Return the (X, Y) coordinate for the center point of the cell that contains the specified text.  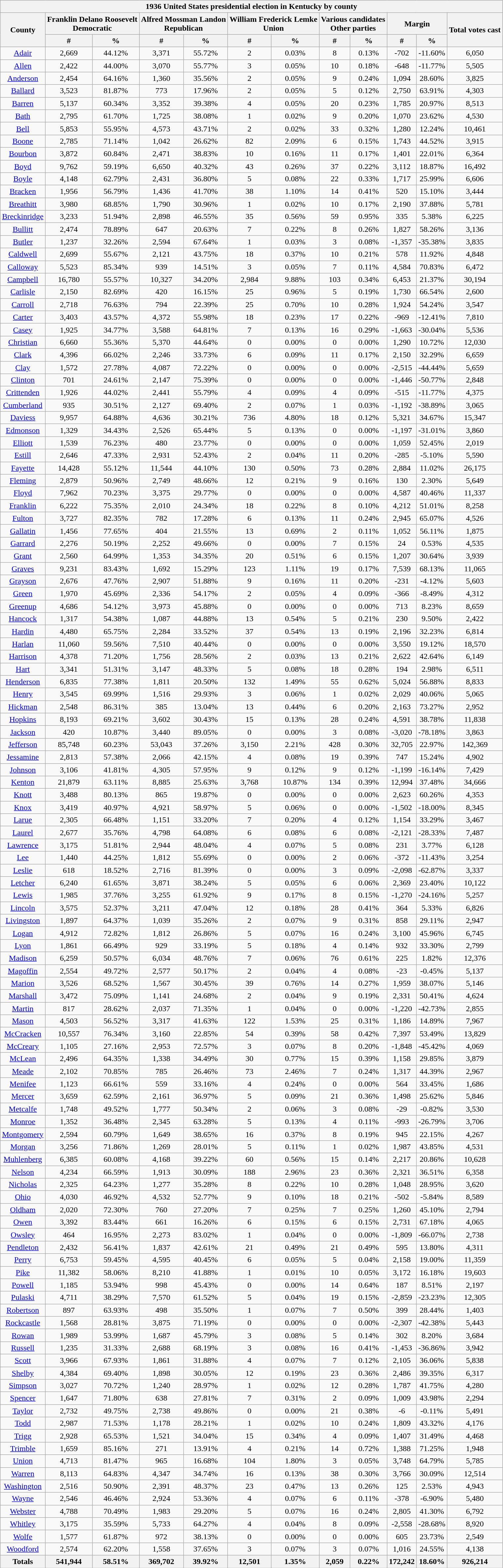
Ballard (23, 91)
22.97% (432, 744)
55.77% (206, 66)
1,039 (162, 920)
66.49% (116, 945)
4,280 (475, 1386)
2,486 (402, 1373)
12,030 (475, 342)
2,699 (69, 254)
County (23, 30)
1,280 (402, 128)
68.85% (116, 204)
4,531 (475, 1147)
5,491 (475, 1411)
1,207 (402, 556)
4,065 (475, 1222)
Lyon (23, 945)
5,257 (475, 895)
3,027 (69, 1386)
33 (335, 128)
1.53% (295, 1021)
-1,357 (402, 242)
64.35% (116, 1059)
28.95% (432, 1185)
52.45% (432, 443)
-372 (402, 858)
2,855 (475, 1009)
Jessamine (23, 757)
37.65% (206, 1549)
2,432 (69, 1247)
38.07% (432, 983)
48.33% (206, 669)
44.25% (116, 858)
2,554 (69, 971)
86.31% (116, 707)
-2,121 (402, 833)
38.29% (116, 1298)
6,606 (475, 179)
56.79% (116, 192)
785 (162, 1071)
2,560 (69, 556)
3,547 (475, 304)
Webster (23, 1511)
8.23% (432, 606)
2,848 (475, 380)
Greenup (23, 606)
0.70% (295, 304)
51.81% (116, 845)
Carlisle (23, 292)
3,915 (475, 141)
64.88% (116, 418)
70.72% (116, 1386)
2,548 (69, 707)
71.35% (206, 1009)
2,454 (69, 78)
230 (402, 619)
4,848 (475, 254)
22.15% (432, 1134)
78.89% (116, 229)
65.53% (116, 1436)
33.52% (206, 631)
38.08% (206, 116)
1,094 (402, 78)
965 (162, 1461)
4,069 (475, 1046)
-2,307 (402, 1323)
4,234 (69, 1172)
369,702 (162, 1561)
62.20% (116, 1549)
16.18% (432, 1272)
12,376 (475, 958)
Garrard (23, 543)
4,591 (402, 719)
2,813 (69, 757)
3,748 (402, 1461)
Carroll (23, 304)
44.88% (206, 619)
56.41% (116, 1247)
45.96% (432, 933)
-1,270 (402, 895)
3,602 (162, 719)
1,647 (69, 1398)
3,256 (69, 1147)
55.67% (116, 254)
6,240 (69, 883)
36.51% (432, 1172)
661 (162, 1222)
2,732 (69, 1411)
188 (250, 1172)
66.61% (116, 1084)
3,706 (475, 1122)
39.92% (206, 1561)
4,267 (475, 1134)
Margin (417, 24)
3,106 (69, 770)
64.27% (206, 1524)
134 (335, 782)
58.06% (116, 1272)
8,210 (162, 1272)
618 (69, 870)
21,879 (69, 782)
1,329 (69, 430)
1,785 (402, 103)
Metcalfe (23, 1109)
-993 (402, 1122)
2,331 (402, 996)
14.51% (206, 267)
4,584 (402, 267)
44.00% (116, 66)
-28.68% (432, 1524)
43.98% (432, 1398)
2,879 (69, 481)
Laurel (23, 833)
3,341 (69, 669)
0.72% (369, 1448)
4,168 (162, 1159)
McCracken (23, 1034)
7,429 (475, 770)
-45.42% (432, 1046)
35.76% (116, 833)
Calloway (23, 267)
80.13% (116, 795)
70.23% (116, 493)
23.40% (432, 883)
43.85% (432, 1147)
29.77% (206, 493)
62.79% (116, 179)
Butler (23, 242)
Magoffin (23, 971)
0.29% (369, 330)
-18.00% (432, 807)
1,087 (162, 619)
11,359 (475, 1260)
2,623 (402, 795)
1,748 (69, 1109)
9.50% (432, 619)
0.27% (369, 983)
34.67% (432, 418)
3.77% (432, 845)
4,030 (69, 1197)
69.99% (116, 694)
-11.43% (432, 858)
Wayne (23, 1499)
59 (335, 217)
1,269 (162, 1147)
10,557 (69, 1034)
66.48% (116, 820)
30,194 (475, 279)
3,375 (162, 493)
1,235 (69, 1348)
5,024 (402, 682)
29.85% (432, 1059)
1,240 (162, 1386)
1,837 (162, 1247)
2,622 (402, 657)
49.52% (116, 1109)
Muhlenberg (23, 1159)
Spencer (23, 1398)
58 (335, 1034)
20.97% (432, 103)
1,687 (162, 1335)
55.95% (116, 128)
2,785 (69, 141)
55.12% (116, 468)
5.33% (432, 908)
4,943 (475, 1486)
6,835 (69, 682)
6,364 (475, 154)
67.93% (116, 1360)
63.11% (116, 782)
McLean (23, 1059)
69.21% (116, 719)
Rowan (23, 1335)
39.35% (432, 1373)
-378 (402, 1499)
4,212 (402, 506)
50.17% (206, 971)
82.69% (116, 292)
5,065 (475, 694)
61.87% (116, 1536)
3,980 (69, 204)
62.59% (116, 1096)
0.76% (295, 983)
28.97% (206, 1386)
Breathitt (23, 204)
24.34% (206, 506)
50.34% (206, 1109)
1,989 (69, 1335)
-36.86% (432, 1348)
2.53% (432, 1486)
3,440 (162, 732)
81.39% (206, 870)
2,105 (402, 1360)
77.65% (116, 531)
-35.38% (432, 242)
12.24% (432, 128)
55.36% (116, 342)
4,713 (69, 1461)
61.70% (116, 116)
3,942 (475, 1348)
2,102 (69, 1071)
-16.14% (432, 770)
Fulton (23, 518)
Shelby (23, 1373)
-6.90% (432, 1499)
1,521 (162, 1436)
46.92% (116, 1197)
5,321 (402, 418)
0.33% (369, 179)
49.66% (206, 543)
Carter (23, 317)
736 (250, 418)
50.90% (116, 1486)
67.18% (432, 1222)
6,385 (69, 1159)
39.22% (206, 1159)
3,966 (69, 1360)
43 (250, 166)
123 (250, 568)
8,193 (69, 719)
18.87% (432, 166)
2,345 (162, 1122)
11,060 (69, 644)
2.98% (432, 669)
60.26% (432, 795)
71.19% (206, 1323)
40.06% (432, 694)
28.44% (432, 1310)
14,428 (69, 468)
302 (402, 1335)
13.80% (432, 1247)
Floyd (23, 493)
76.63% (116, 304)
7,810 (475, 317)
8,589 (475, 1197)
5,146 (475, 983)
3,523 (69, 91)
33.30% (432, 945)
67.64% (206, 242)
-42.38% (432, 1323)
2,669 (69, 53)
Grayson (23, 581)
7,539 (402, 568)
57.95% (206, 770)
70.85% (116, 1071)
-29 (402, 1109)
73.27% (432, 707)
72.22% (206, 368)
Henry (23, 694)
3,419 (69, 807)
Hickman (23, 707)
17 (335, 317)
31.49% (432, 1436)
4,375 (475, 393)
72.30% (116, 1210)
559 (162, 1084)
3,766 (402, 1474)
0.69% (295, 531)
44.02% (116, 393)
Harlan (23, 644)
2,750 (402, 91)
Marshall (23, 996)
Scott (23, 1360)
4,587 (402, 493)
33.16% (206, 1084)
3,875 (162, 1323)
1,897 (69, 920)
32.23% (432, 631)
0.51% (295, 556)
71.20% (116, 657)
29.20% (206, 1511)
480 (162, 443)
132 (250, 682)
Gallatin (23, 531)
3,211 (162, 908)
1,926 (69, 393)
Clinton (23, 380)
Owsley (23, 1235)
5.38% (432, 217)
3,530 (475, 1109)
Boyd (23, 166)
66.54% (432, 292)
22.85% (206, 1034)
1,070 (402, 116)
5,505 (475, 66)
2,549 (475, 1536)
55.69% (206, 858)
271 (162, 1448)
81.47% (116, 1461)
75.35% (116, 506)
60 (250, 1159)
44.12% (116, 53)
27.78% (116, 368)
Allen (23, 66)
0.32% (369, 128)
0.62% (369, 682)
Leslie (23, 870)
399 (402, 1310)
Logan (23, 933)
2,646 (69, 455)
Graves (23, 568)
595 (402, 1247)
2,246 (162, 355)
142,369 (475, 744)
82 (250, 141)
1936 United States presidential election in Kentucky by county (252, 7)
32,705 (402, 744)
564 (402, 1084)
1,436 (162, 192)
2,010 (162, 506)
85.16% (116, 1448)
1,277 (162, 1185)
939 (162, 267)
2,474 (69, 229)
6,814 (475, 631)
Woodford (23, 1549)
4,595 (162, 1260)
65.07% (432, 518)
55.57% (116, 279)
2,577 (162, 971)
1,151 (162, 820)
1,787 (402, 1386)
Simpson (23, 1386)
41.63% (206, 1021)
Pendleton (23, 1247)
16.95% (116, 1235)
2,967 (475, 1071)
647 (162, 229)
2,471 (162, 154)
1,898 (162, 1373)
2,944 (162, 845)
-78.18% (432, 732)
9.88% (295, 279)
225 (402, 958)
0.53% (432, 543)
19,603 (475, 1272)
Mason (23, 1021)
3,112 (402, 166)
38.83% (206, 154)
Meade (23, 1071)
43.32% (432, 1423)
34.35% (206, 556)
60.79% (116, 1134)
Union (23, 1461)
34.04% (206, 1436)
8,659 (475, 606)
77.38% (116, 682)
4,138 (475, 1549)
Estill (23, 455)
Anderson (23, 78)
3,939 (475, 556)
26.46% (206, 1071)
-28.33% (432, 833)
2,987 (69, 1423)
66.59% (116, 1172)
0.44% (295, 707)
1,016 (402, 1549)
54.17% (206, 594)
30 (250, 1059)
701 (69, 380)
1,985 (69, 895)
63.91% (432, 91)
3,973 (162, 606)
Franklin Delano RooseveltDemocratic (92, 24)
-12.41% (432, 317)
3,472 (69, 996)
-515 (402, 393)
929 (162, 945)
28.60% (432, 78)
1,498 (402, 1096)
4,176 (475, 1423)
44.52% (432, 141)
59.56% (116, 644)
1,042 (162, 141)
1,692 (162, 568)
1,237 (69, 242)
33.29% (432, 820)
3,392 (69, 1222)
5,781 (475, 204)
52.37% (116, 908)
-5.10% (432, 455)
63.93% (116, 1310)
1,730 (402, 292)
1,567 (162, 983)
Mercer (23, 1096)
Jackson (23, 732)
2,369 (402, 883)
Trimble (23, 1448)
51.94% (116, 217)
-1,199 (402, 770)
3,255 (162, 895)
Breckinridge (23, 217)
56.52% (116, 1021)
54.38% (116, 619)
Livingston (23, 920)
Lawrence (23, 845)
1.82% (432, 958)
20.50% (206, 682)
8,258 (475, 506)
Powell (23, 1285)
-0.45% (432, 971)
Trigg (23, 1436)
4.80% (295, 418)
6,050 (475, 53)
20.86% (432, 1159)
4,532 (162, 1197)
3,403 (69, 317)
18,570 (475, 644)
4,912 (69, 933)
Fayette (23, 468)
1,790 (162, 204)
2,945 (402, 518)
103 (335, 279)
0.61% (369, 958)
66.02% (116, 355)
Green (23, 594)
18.60% (432, 1561)
33.73% (206, 355)
37.48% (432, 782)
60.84% (116, 154)
24.68% (206, 996)
-66.07% (432, 1235)
2,716 (162, 870)
3,352 (162, 103)
59.19% (116, 166)
42.64% (432, 657)
Bracken (23, 192)
-8.49% (432, 594)
25.62% (432, 1096)
0.01% (295, 1272)
10,461 (475, 128)
55.79% (206, 393)
865 (162, 795)
4,711 (69, 1298)
11,838 (475, 719)
2,197 (475, 1285)
1,260 (402, 1210)
498 (162, 1310)
-2,098 (402, 870)
7,397 (402, 1034)
50.96% (116, 481)
3,233 (69, 217)
64.16% (116, 78)
4,087 (162, 368)
1.80% (295, 1461)
2,284 (162, 631)
-2,859 (402, 1298)
13,829 (475, 1034)
6,128 (475, 845)
29.11% (432, 920)
Edmonson (23, 430)
Daviess (23, 418)
1,158 (402, 1059)
-702 (402, 53)
4,686 (69, 606)
935 (69, 405)
27.20% (206, 1210)
Casey (23, 330)
3,871 (162, 883)
4,503 (69, 1021)
Lee (23, 858)
59.45% (116, 1260)
76.23% (116, 443)
6,659 (475, 355)
1,743 (402, 141)
-24.16% (432, 895)
Perry (23, 1260)
48.04% (206, 845)
44.39% (432, 1071)
3,545 (69, 694)
3,147 (162, 669)
21.37% (432, 279)
1,558 (162, 1549)
15.29% (206, 568)
1,338 (162, 1059)
38.65% (206, 1134)
6,149 (475, 657)
Campbell (23, 279)
2,037 (162, 1009)
Rockcastle (23, 1323)
1.35% (295, 1561)
3,467 (475, 820)
16,492 (475, 166)
45.10% (432, 1210)
51.01% (432, 506)
61.52% (206, 1298)
1,925 (69, 330)
Henderson (23, 682)
71.14% (116, 141)
55.72% (206, 53)
39 (250, 983)
6,753 (69, 1260)
Montgomery (23, 1134)
3,825 (475, 78)
19.00% (432, 1260)
-1,663 (402, 330)
2,795 (69, 116)
52.77% (206, 1197)
11,544 (162, 468)
30.05% (206, 1373)
5,659 (475, 368)
83.43% (116, 568)
520 (402, 192)
1,407 (402, 1436)
Marion (23, 983)
52.43% (206, 455)
187 (402, 1285)
4,303 (475, 91)
Robertson (23, 1310)
6,511 (475, 669)
65.44% (206, 430)
11.92% (432, 254)
0.95% (369, 217)
38.78% (432, 719)
3,872 (69, 154)
30.43% (206, 719)
-502 (402, 1197)
2,305 (69, 820)
Morgan (23, 1147)
14.89% (432, 1021)
4,347 (162, 1474)
3,863 (475, 732)
3,727 (69, 518)
40.46% (432, 493)
5,523 (69, 267)
5,853 (69, 128)
1,123 (69, 1084)
35 (250, 217)
7,967 (475, 1021)
9,231 (69, 568)
51.88% (206, 581)
50.19% (116, 543)
1,403 (475, 1310)
932 (402, 945)
5,846 (475, 1096)
61.92% (206, 895)
33.20% (206, 820)
1,154 (402, 820)
41.88% (206, 1272)
2,019 (475, 443)
2,931 (162, 455)
31.33% (116, 1348)
56.11% (432, 531)
Kenton (23, 782)
41.75% (432, 1386)
1,048 (402, 1185)
Menifee (23, 1084)
Harrison (23, 657)
4,624 (475, 996)
18.52% (116, 870)
58.97% (206, 807)
945 (402, 1134)
2,676 (69, 581)
13.91% (206, 1448)
-1,502 (402, 807)
54.12% (116, 606)
0.96% (295, 292)
6,358 (475, 1172)
68.13% (432, 568)
37.76% (116, 895)
6,660 (69, 342)
36.06% (432, 1360)
35.50% (206, 1310)
Taylor (23, 1411)
Oldham (23, 1210)
43.71% (206, 128)
81.87% (116, 91)
2,217 (402, 1159)
3,860 (475, 430)
Johnson (23, 770)
41.70% (206, 192)
49.72% (116, 971)
-1,192 (402, 405)
McCreary (23, 1046)
26,175 (475, 468)
2,749 (162, 481)
2,127 (162, 405)
10,327 (162, 279)
41.81% (116, 770)
37.88% (432, 204)
3,317 (162, 1021)
34.43% (116, 430)
-30.04% (432, 330)
0.64% (369, 1285)
4,372 (162, 317)
30.64% (432, 556)
34,666 (475, 782)
1,811 (162, 682)
64.81% (206, 330)
47.76% (116, 581)
54.24% (432, 304)
-62.87% (432, 870)
Letcher (23, 883)
8,833 (475, 682)
64.08% (206, 833)
1,440 (69, 858)
464 (69, 1235)
1,178 (162, 1423)
-969 (402, 317)
68.52% (116, 983)
Lewis (23, 895)
75.09% (116, 996)
76.34% (116, 1034)
Bell (23, 128)
11.02% (432, 468)
28.56% (206, 657)
50.57% (116, 958)
1,059 (402, 443)
578 (402, 254)
42.61% (206, 1247)
3,444 (475, 192)
71.25% (432, 1448)
38.24% (206, 883)
20.63% (206, 229)
3,337 (475, 870)
998 (162, 1285)
926,214 (475, 1561)
-648 (402, 66)
2,496 (69, 1059)
2,325 (69, 1185)
Clark (23, 355)
6,826 (475, 908)
Bourbon (23, 154)
2,984 (250, 279)
231 (402, 845)
Barren (23, 103)
40.45% (206, 1260)
-3,020 (402, 732)
4,788 (69, 1511)
30.51% (116, 405)
34.77% (116, 330)
1,352 (69, 1122)
39.38% (206, 103)
2,805 (402, 1511)
28.21% (206, 1423)
-366 (402, 594)
19.87% (206, 795)
897 (69, 1310)
4,480 (69, 631)
53.94% (116, 1285)
6,317 (475, 1373)
70.83% (432, 267)
Knox (23, 807)
26.62% (206, 141)
35.26% (206, 920)
83.44% (116, 1222)
Total votes cast (475, 30)
Owen (23, 1222)
7,487 (475, 833)
1,185 (69, 1285)
45.43% (206, 1285)
2,794 (475, 1210)
33.45% (432, 1084)
2,799 (475, 945)
1,577 (69, 1536)
104 (250, 1461)
2.30% (432, 481)
47.33% (116, 455)
82.35% (116, 518)
19.12% (432, 644)
31.88% (206, 1360)
15.10% (432, 192)
-1,446 (402, 380)
-1,809 (402, 1235)
10,628 (475, 1159)
23.62% (432, 116)
28.81% (116, 1323)
8,885 (162, 782)
1,353 (162, 556)
22 (335, 179)
4,530 (475, 116)
35.56% (206, 78)
63.28% (206, 1122)
Adair (23, 53)
64.99% (116, 556)
4,305 (162, 770)
8.51% (432, 1285)
61.65% (116, 883)
60.34% (116, 103)
-6 (402, 1411)
4,396 (69, 355)
6,222 (69, 506)
3,879 (475, 1059)
Pike (23, 1272)
36.97% (206, 1096)
Fleming (23, 481)
23.77% (206, 443)
858 (402, 920)
972 (162, 1536)
0.42% (369, 1034)
17.28% (206, 518)
2,688 (162, 1348)
3,526 (69, 983)
48.37% (206, 1486)
8,513 (475, 103)
1,539 (69, 443)
3,070 (162, 66)
7,962 (69, 493)
6,034 (162, 958)
2,163 (402, 707)
8,345 (475, 807)
6,745 (475, 933)
27.16% (116, 1046)
3,575 (69, 908)
76 (335, 958)
Madison (23, 958)
2,731 (402, 1222)
2,600 (475, 292)
6,259 (69, 958)
2,158 (402, 1260)
Bullitt (23, 229)
1.11% (295, 568)
34.74% (206, 1474)
2,526 (162, 430)
71.86% (116, 1147)
1,572 (69, 368)
25.99% (432, 179)
-50.77% (432, 380)
53,043 (162, 744)
56.88% (432, 682)
4,902 (475, 757)
29.93% (206, 694)
-1,197 (402, 430)
10,122 (475, 883)
2,947 (475, 920)
51.31% (116, 669)
3,371 (162, 53)
11,382 (69, 1272)
4,378 (69, 657)
Franklin (23, 506)
Washington (23, 1486)
Nicholas (23, 1185)
4,353 (475, 795)
5,733 (162, 1524)
32.29% (432, 355)
782 (162, 518)
0.77% (295, 1059)
4,535 (475, 543)
-0.11% (432, 1411)
4,636 (162, 418)
1,959 (402, 983)
24 (402, 543)
4,921 (162, 807)
794 (162, 304)
1,717 (402, 179)
3,100 (402, 933)
50.41% (432, 996)
760 (162, 1210)
Todd (23, 1423)
6,225 (475, 217)
-285 (402, 455)
12,994 (402, 782)
Totals (23, 1561)
70.49% (116, 1511)
404 (162, 531)
58.26% (432, 229)
-4.12% (432, 581)
4,311 (475, 1247)
1,956 (69, 192)
68.19% (206, 1348)
1,725 (162, 116)
28.62% (116, 1009)
3,620 (475, 1185)
40.97% (116, 807)
Ohio (23, 1197)
5,370 (162, 342)
6,650 (162, 166)
2.21% (295, 744)
Hopkins (23, 719)
2,516 (69, 1486)
Lincoln (23, 908)
15,347 (475, 418)
2,161 (162, 1096)
17.96% (206, 91)
1,659 (69, 1448)
64.23% (116, 1185)
3,659 (69, 1096)
15.24% (432, 757)
2.46% (295, 1071)
34.20% (206, 279)
35.59% (116, 1524)
44.10% (206, 468)
38.13% (206, 1536)
4,573 (162, 128)
-231 (402, 581)
11,065 (475, 568)
43.57% (116, 317)
42.15% (206, 757)
Larue (23, 820)
49.75% (116, 1411)
Hart (23, 669)
2,336 (162, 594)
30.96% (206, 204)
4,312 (475, 594)
1,970 (69, 594)
1.49% (295, 682)
-26.79% (432, 1122)
125 (402, 1486)
-2,558 (402, 1524)
3,588 (162, 330)
1,456 (69, 531)
-2,515 (402, 368)
36.80% (206, 179)
12,514 (475, 1474)
Whitley (23, 1524)
1,052 (402, 531)
638 (162, 1398)
Pulaski (23, 1298)
16.15% (206, 292)
2,546 (69, 1499)
36.48% (116, 1122)
3,684 (475, 1335)
16,780 (69, 279)
Warren (23, 1474)
2,391 (162, 1486)
2,677 (69, 833)
1,827 (402, 229)
-31.01% (432, 430)
747 (402, 757)
3,136 (475, 229)
0.47% (295, 1486)
Boone (23, 141)
1,987 (402, 1147)
3,160 (162, 1034)
-1,453 (402, 1348)
2,928 (69, 1436)
89.05% (206, 732)
Russell (23, 1348)
1,649 (162, 1134)
40.32% (206, 166)
428 (335, 744)
54 (250, 1034)
1,809 (402, 1423)
2,924 (162, 1499)
Knott (23, 795)
75.39% (206, 380)
Hancock (23, 619)
10.72% (432, 342)
8.20% (432, 1335)
44.64% (206, 342)
2.96% (295, 1172)
Various candidatesOther parties (353, 24)
2,321 (402, 1172)
-5.84% (432, 1197)
5,480 (475, 1499)
2,294 (475, 1398)
1.10% (295, 192)
1,360 (162, 78)
60.23% (116, 744)
Jefferson (23, 744)
8,113 (69, 1474)
5,649 (475, 481)
1,388 (402, 1448)
Grant (23, 556)
4,468 (475, 1436)
3,254 (475, 858)
37.26% (206, 744)
2,898 (162, 217)
Cumberland (23, 405)
58.51% (116, 1561)
Hardin (23, 631)
1,290 (402, 342)
57.38% (116, 757)
12,305 (475, 1298)
Alfred Mossman LandonRepublican (184, 24)
53.99% (116, 1335)
2,020 (69, 1210)
24.55% (432, 1549)
Christian (23, 342)
28.01% (206, 1147)
48.76% (206, 958)
364 (402, 908)
-44.44% (432, 368)
2,066 (162, 757)
1,913 (162, 1172)
1,875 (475, 531)
Wolfe (23, 1536)
1,009 (402, 1398)
2,190 (402, 204)
2,273 (162, 1235)
2,718 (69, 304)
1,516 (162, 694)
65.75% (116, 631)
2,196 (402, 631)
64.37% (116, 920)
22.39% (206, 304)
2,441 (162, 393)
45.79% (206, 1335)
34.49% (206, 1059)
60.08% (116, 1159)
773 (162, 91)
2,952 (475, 707)
43.75% (206, 254)
-23 (402, 971)
-42.73% (432, 1009)
7,510 (162, 644)
85,748 (69, 744)
2,431 (162, 179)
85.34% (116, 267)
71.80% (116, 1398)
30.45% (206, 983)
3,065 (475, 405)
6,792 (475, 1511)
5,785 (475, 1461)
5,603 (475, 581)
4,526 (475, 518)
83.02% (206, 1235)
1,777 (162, 1109)
6,472 (475, 267)
2,953 (162, 1046)
1,686 (475, 1084)
817 (69, 1009)
7,570 (162, 1298)
Clay (23, 368)
23.73% (432, 1536)
1,983 (162, 1511)
1,756 (162, 657)
53.49% (432, 1034)
64.83% (116, 1474)
1,401 (402, 154)
71.53% (116, 1423)
Elliott (23, 443)
2,029 (402, 694)
48.66% (206, 481)
713 (402, 606)
-38.89% (432, 405)
1,568 (69, 1323)
4,798 (162, 833)
6,453 (402, 279)
45.88% (206, 606)
Martin (23, 1009)
55 (335, 682)
64.79% (432, 1461)
-0.82% (432, 1109)
9,957 (69, 418)
22.01% (432, 154)
55.98% (206, 317)
2,252 (162, 543)
2,121 (162, 254)
40.44% (206, 644)
3,550 (402, 644)
32.26% (116, 242)
1,924 (402, 304)
8,920 (475, 1524)
21.55% (206, 531)
4,384 (69, 1373)
335 (402, 217)
172,242 (402, 1561)
3,488 (69, 795)
Nelson (23, 1172)
26.86% (206, 933)
3,835 (475, 242)
2,147 (162, 380)
33.19% (206, 945)
2,907 (162, 581)
-23.23% (432, 1298)
Monroe (23, 1122)
27.81% (206, 1398)
2,884 (402, 468)
47.04% (206, 908)
-1,848 (402, 1046)
1,105 (69, 1046)
16.68% (206, 1461)
0.38% (369, 1411)
16.26% (206, 1222)
35.28% (206, 1185)
46.46% (116, 1499)
25.63% (206, 782)
Caldwell (23, 254)
5,590 (475, 455)
24.61% (116, 380)
11,337 (475, 493)
2,574 (69, 1549)
Boyle (23, 179)
1,186 (402, 1021)
2.09% (295, 141)
Bath (23, 116)
-11.60% (432, 53)
2,059 (335, 1561)
1,141 (162, 996)
46.55% (206, 217)
Crittenden (23, 393)
5,536 (475, 330)
3,768 (250, 782)
-1,220 (402, 1009)
13.04% (206, 707)
385 (162, 707)
9,762 (69, 166)
45.69% (116, 594)
53.36% (206, 1499)
49.86% (206, 1411)
2,276 (69, 543)
5,443 (475, 1323)
5,838 (475, 1360)
541,944 (69, 1561)
4,148 (69, 179)
30.21% (206, 418)
41.30% (432, 1511)
605 (402, 1536)
12,501 (250, 1561)
72.57% (206, 1046)
William Frederick LemkeUnion (273, 24)
3,150 (250, 744)
3,172 (402, 1272)
122 (250, 1021)
72.82% (116, 933)
194 (402, 669)
1,948 (475, 1448)
